Detect which cell encompasses the target text, then output its (x, y) center coordinate. 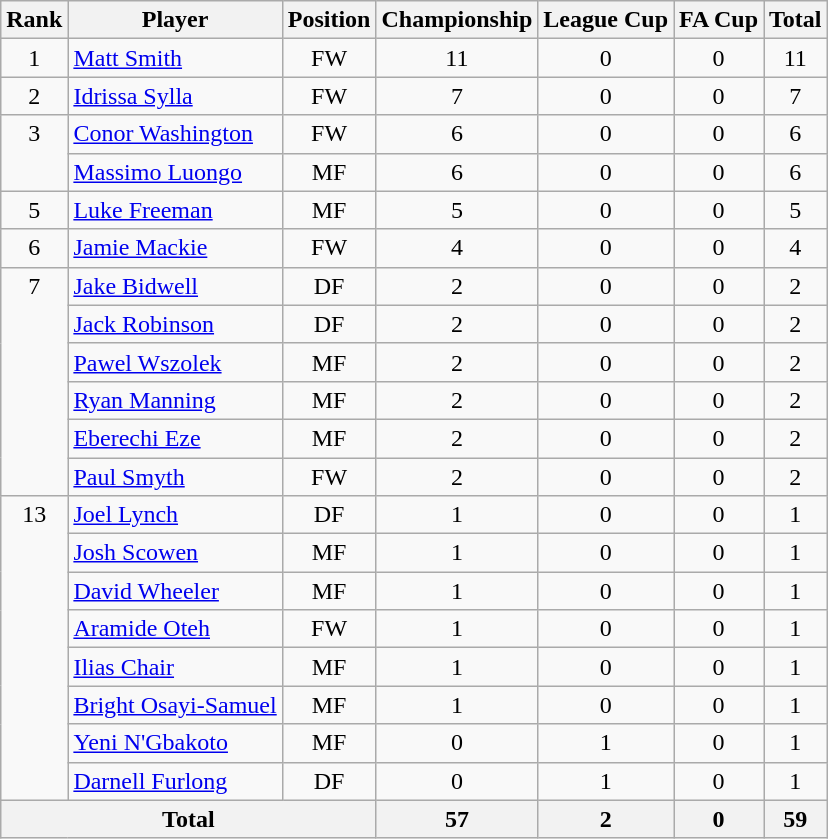
Luke Freeman (175, 210)
Paul Smyth (175, 477)
Jamie Mackie (175, 248)
Darnell Furlong (175, 781)
Conor Washington (175, 134)
Jake Bidwell (175, 286)
Ilias Chair (175, 667)
Josh Scowen (175, 553)
FA Cup (719, 20)
Matt Smith (175, 58)
Bright Osayi-Samuel (175, 705)
Player (175, 20)
Pawel Wszolek (175, 362)
Idrissa Sylla (175, 96)
13 (34, 648)
Eberechi Eze (175, 438)
59 (796, 819)
Yeni N'Gbakoto (175, 743)
Position (329, 20)
Jack Robinson (175, 324)
57 (457, 819)
Ryan Manning (175, 400)
Championship (457, 20)
Aramide Oteh (175, 629)
Rank (34, 20)
League Cup (606, 20)
Joel Lynch (175, 515)
David Wheeler (175, 591)
Massimo Luongo (175, 172)
3 (34, 153)
